For the text-containing cell, return its midpoint in (x, y) coordinate format. 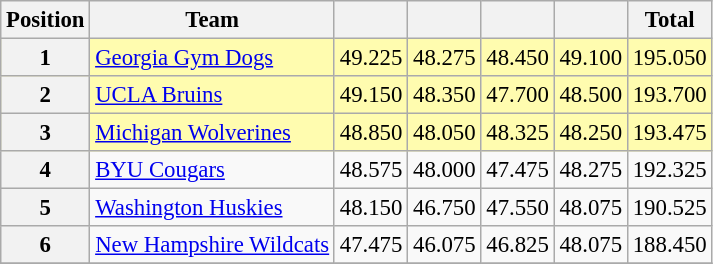
46.750 (444, 208)
UCLA Bruins (212, 95)
5 (46, 208)
48.500 (590, 95)
6 (46, 245)
46.825 (518, 245)
192.325 (670, 170)
49.225 (370, 58)
48.150 (370, 208)
46.075 (444, 245)
Washington Huskies (212, 208)
4 (46, 170)
48.575 (370, 170)
47.550 (518, 208)
193.700 (670, 95)
49.100 (590, 58)
48.350 (444, 95)
BYU Cougars (212, 170)
48.850 (370, 133)
48.250 (590, 133)
47.700 (518, 95)
190.525 (670, 208)
195.050 (670, 58)
188.450 (670, 245)
48.325 (518, 133)
Team (212, 20)
49.150 (370, 95)
New Hampshire Wildcats (212, 245)
2 (46, 95)
Michigan Wolverines (212, 133)
1 (46, 58)
48.050 (444, 133)
Georgia Gym Dogs (212, 58)
48.000 (444, 170)
48.450 (518, 58)
Total (670, 20)
193.475 (670, 133)
Position (46, 20)
3 (46, 133)
